Capture the cell that displays the provided text and extract its (x, y) central coordinate. 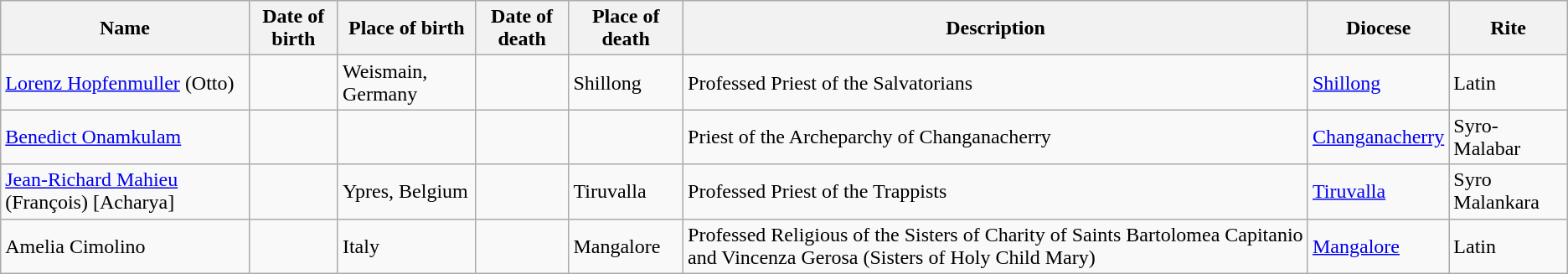
Professed Priest of the Salvatorians (996, 82)
Amelia Cimolino (125, 246)
Benedict Onamkulam (125, 137)
Ypres, Belgium (406, 191)
Place of death (627, 28)
Diocese (1378, 28)
Name (125, 28)
Date of birth (293, 28)
Place of birth (406, 28)
Italy (406, 246)
Professed Religious of the Sisters of Charity of Saints Bartolomea Capitanio and Vincenza Gerosa (Sisters of Holy Child Mary) (996, 246)
Professed Priest of the Trappists (996, 191)
Syro-Malabar (1508, 137)
Changanacherry (1378, 137)
Date of death (522, 28)
Description (996, 28)
Lorenz Hopfenmuller (Otto) (125, 82)
Weismain, Germany (406, 82)
Syro Malankara (1508, 191)
Priest of the Archeparchy of Changanacherry (996, 137)
Jean-Richard Mahieu (François) [Acharya] (125, 191)
Rite (1508, 28)
